Extract the (x, y) coordinate from the center of the cell holding the provided text.  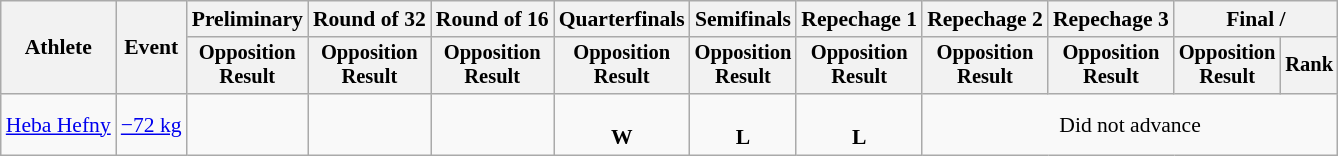
−72 kg (152, 124)
Event (152, 48)
Quarterfinals (622, 19)
Round of 16 (492, 19)
Did not advance (1130, 124)
W (622, 124)
Rank (1309, 66)
Heba Hefny (58, 124)
Repechage 2 (985, 19)
Repechage 3 (1111, 19)
Final / (1256, 19)
Round of 32 (370, 19)
Semifinals (744, 19)
Repechage 1 (859, 19)
Athlete (58, 48)
Preliminary (248, 19)
